Detect which cell encompasses the target text, then output its (x, y) center coordinate. 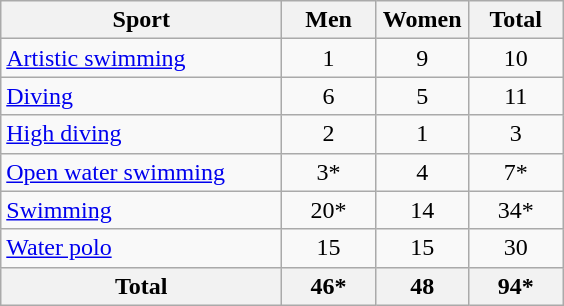
Open water swimming (142, 172)
Swimming (142, 210)
3 (516, 134)
4 (422, 172)
2 (329, 134)
11 (516, 96)
94* (516, 286)
Diving (142, 96)
7* (516, 172)
Men (329, 20)
High diving (142, 134)
14 (422, 210)
Sport (142, 20)
5 (422, 96)
30 (516, 248)
10 (516, 58)
3* (329, 172)
Water polo (142, 248)
46* (329, 286)
20* (329, 210)
Artistic swimming (142, 58)
6 (329, 96)
9 (422, 58)
34* (516, 210)
48 (422, 286)
Women (422, 20)
